Scan for the cell matching the given text and deliver its (x, y) coordinate at center. 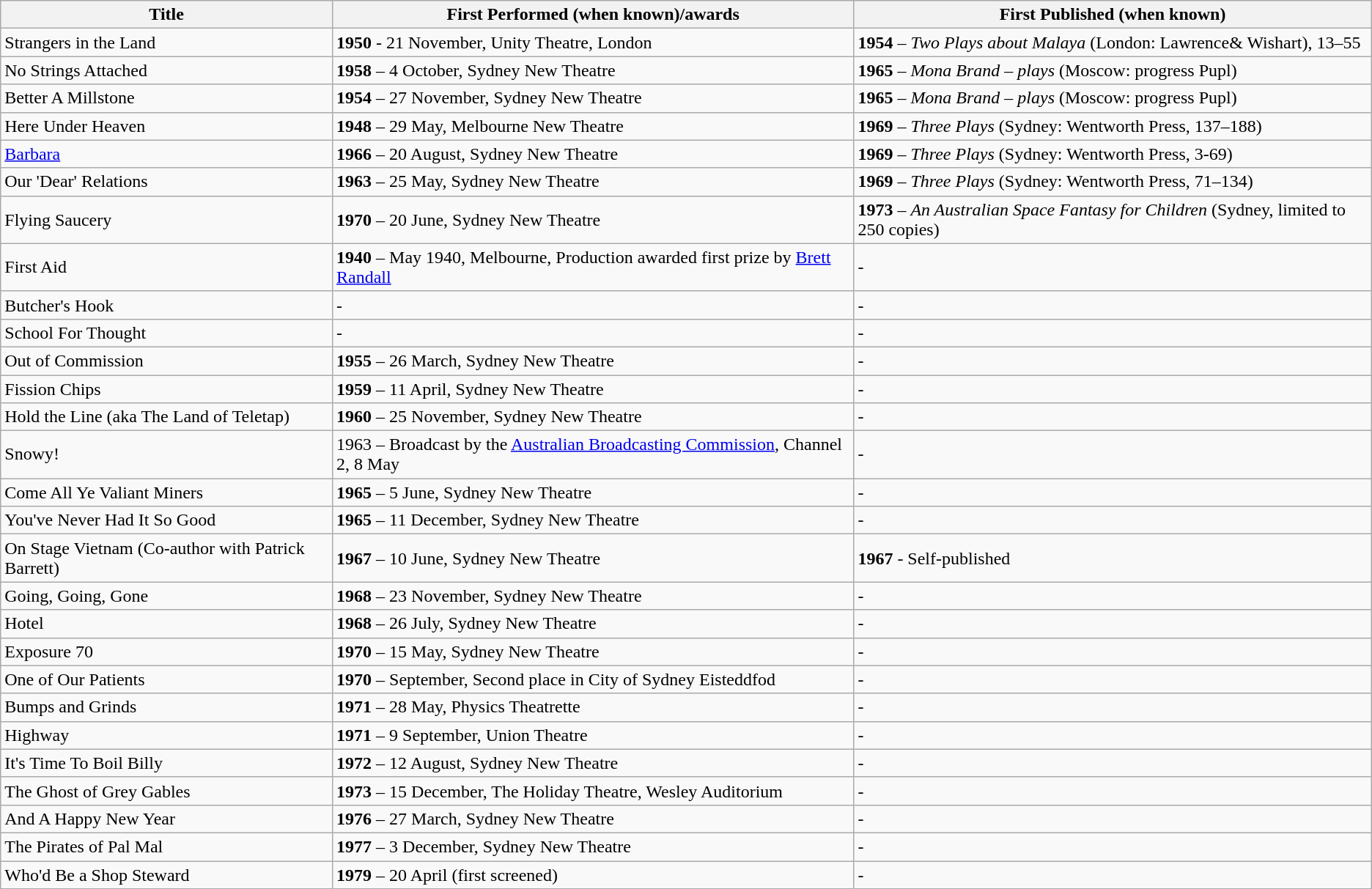
Exposure 70 (167, 652)
Highway (167, 735)
1965 – 11 December, Sydney New Theatre (594, 520)
1970 – September, Second place in City of Sydney Eisteddfod (594, 679)
1948 – 29 May, Melbourne New Theatre (594, 126)
1968 – 23 November, Sydney New Theatre (594, 596)
Flying Saucery (167, 220)
Hold the Line (aka The Land of Teletap) (167, 417)
First Aid (167, 267)
First Published (when known) (1113, 15)
You've Never Had It So Good (167, 520)
On Stage Vietnam (Co-author with Patrick Barrett) (167, 558)
1965 – 5 June, Sydney New Theatre (594, 493)
1959 – 11 April, Sydney New Theatre (594, 389)
Here Under Heaven (167, 126)
Hotel (167, 624)
Who'd Be a Shop Steward (167, 874)
Bumps and Grinds (167, 707)
1958 – 4 October, Sydney New Theatre (594, 70)
1966 – 20 August, Sydney New Theatre (594, 154)
It's Time To Boil Billy (167, 763)
The Ghost of Grey Gables (167, 791)
1960 – 25 November, Sydney New Theatre (594, 417)
Fission Chips (167, 389)
1973 – 15 December, The Holiday Theatre, Wesley Auditorium (594, 791)
1967 - Self-published (1113, 558)
1973 – An Australian Space Fantasy for Children (Sydney, limited to 250 copies) (1113, 220)
One of Our Patients (167, 679)
Come All Ye Valiant Miners (167, 493)
1969 – Three Plays (Sydney: Wentworth Press, 71–134) (1113, 182)
1954 – 27 November, Sydney New Theatre (594, 98)
1971 – 28 May, Physics Theatrette (594, 707)
Out of Commission (167, 361)
Title (167, 15)
Snowy! (167, 454)
Barbara (167, 154)
Better A Millstone (167, 98)
1970 – 20 June, Sydney New Theatre (594, 220)
1976 – 27 March, Sydney New Theatre (594, 819)
1970 – 15 May, Sydney New Theatre (594, 652)
1979 – 20 April (first screened) (594, 874)
1940 – May 1940, Melbourne, Production awarded first prize by Brett Randall (594, 267)
Strangers in the Land (167, 43)
1963 – Broadcast by the Australian Broadcasting Commission, Channel 2, 8 May (594, 454)
1967 – 10 June, Sydney New Theatre (594, 558)
The Pirates of Pal Mal (167, 846)
1955 – 26 March, Sydney New Theatre (594, 361)
Our 'Dear' Relations (167, 182)
Going, Going, Gone (167, 596)
1969 – Three Plays (Sydney: Wentworth Press, 3-69) (1113, 154)
School For Thought (167, 333)
1950 - 21 November, Unity Theatre, London (594, 43)
1968 – 26 July, Sydney New Theatre (594, 624)
1972 – 12 August, Sydney New Theatre (594, 763)
1977 – 3 December, Sydney New Theatre (594, 846)
And A Happy New Year (167, 819)
1954 – Two Plays about Malaya (London: Lawrence& Wishart), 13–55 (1113, 43)
1963 – 25 May, Sydney New Theatre (594, 182)
First Performed (when known)/awards (594, 15)
1969 – Three Plays (Sydney: Wentworth Press, 137–188) (1113, 126)
1971 – 9 September, Union Theatre (594, 735)
No Strings Attached (167, 70)
Butcher's Hook (167, 305)
